Return the [X, Y] coordinate for the center point of the cell that contains the specified text.  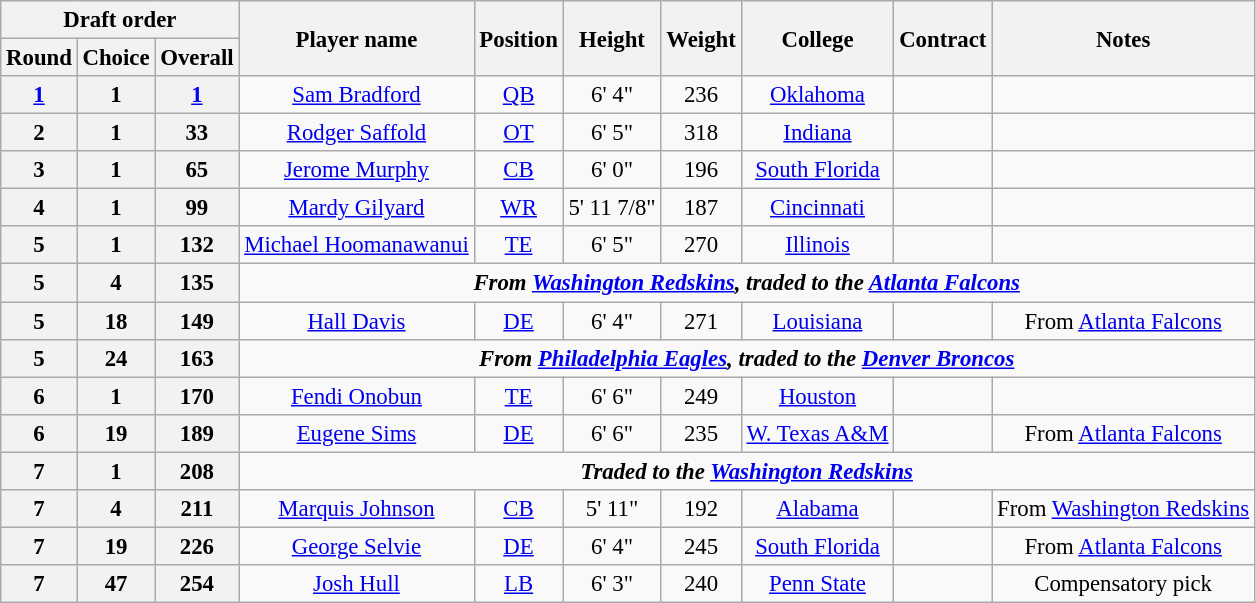
240 [701, 584]
6' 0" [612, 170]
Choice [116, 58]
Notes [1124, 38]
Penn State [818, 584]
254 [197, 584]
189 [197, 433]
132 [197, 245]
270 [701, 245]
Marquis Johnson [356, 509]
W. Texas A&M [818, 433]
From Washington Redskins [1124, 509]
163 [197, 358]
QB [518, 95]
47 [116, 584]
170 [197, 396]
226 [197, 546]
3 [39, 170]
Houston [818, 396]
Rodger Saffold [356, 133]
Sam Bradford [356, 95]
Louisiana [818, 321]
Mardy Gilyard [356, 208]
65 [197, 170]
245 [701, 546]
Compensatory pick [1124, 584]
5' 11 7/8" [612, 208]
5' 11" [612, 509]
196 [701, 170]
From Washington Redskins, traded to the Atlanta Falcons [747, 283]
Eugene Sims [356, 433]
236 [701, 95]
WR [518, 208]
135 [197, 283]
College [818, 38]
Josh Hull [356, 584]
318 [701, 133]
6' 3" [612, 584]
Player name [356, 38]
OT [518, 133]
99 [197, 208]
Hall Davis [356, 321]
208 [197, 471]
211 [197, 509]
235 [701, 433]
24 [116, 358]
187 [701, 208]
Illinois [818, 245]
Cincinnati [818, 208]
2 [39, 133]
Round [39, 58]
Traded to the Washington Redskins [747, 471]
LB [518, 584]
249 [701, 396]
Jerome Murphy [356, 170]
Fendi Onobun [356, 396]
Alabama [818, 509]
George Selvie [356, 546]
From Philadelphia Eagles, traded to the Denver Broncos [747, 358]
Oklahoma [818, 95]
33 [197, 133]
18 [116, 321]
Draft order [120, 20]
Overall [197, 58]
Height [612, 38]
Michael Hoomanawanui [356, 245]
Indiana [818, 133]
Weight [701, 38]
192 [701, 509]
271 [701, 321]
Contract [943, 38]
Position [518, 38]
149 [197, 321]
